Search for the cell housing the specified text and yield its (X, Y) center coordinate. 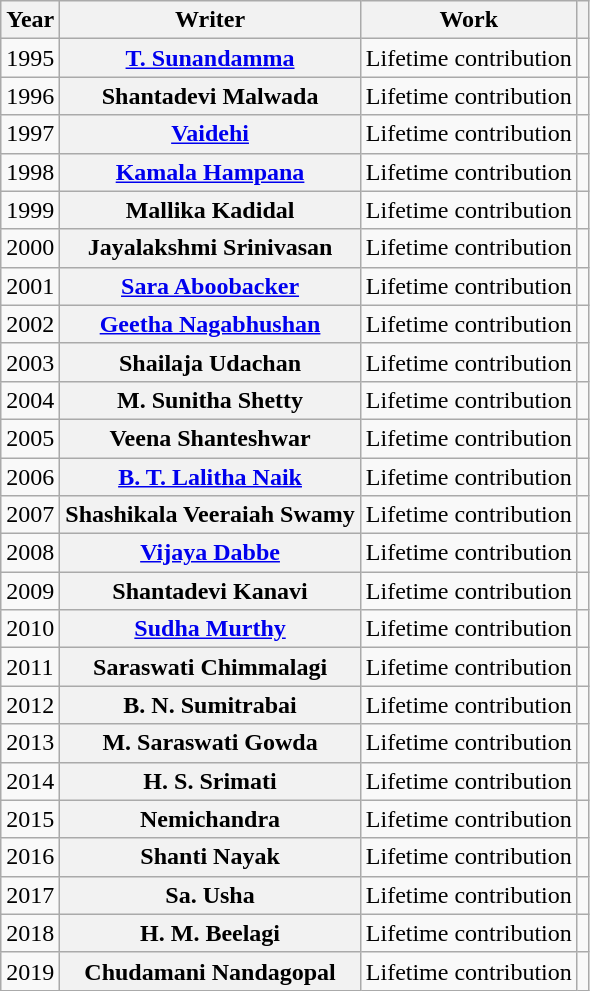
B. N. Sumitrabai (210, 705)
Sara Aboobacker (210, 286)
B. T. Lalitha Naik (210, 477)
2005 (30, 438)
Sudha Murthy (210, 629)
M. Saraswati Gowda (210, 743)
Geetha Nagabhushan (210, 324)
2019 (30, 971)
1995 (30, 58)
1999 (30, 210)
Jayalakshmi Srinivasan (210, 248)
2013 (30, 743)
2014 (30, 781)
1998 (30, 172)
2008 (30, 553)
Year (30, 20)
Shashikala Veeraiah Swamy (210, 515)
1996 (30, 96)
2015 (30, 819)
T. Sunandamma (210, 58)
2018 (30, 933)
2002 (30, 324)
2017 (30, 895)
Vaidehi (210, 134)
2003 (30, 362)
Kamala Hampana (210, 172)
2000 (30, 248)
Writer (210, 20)
H. M. Beelagi (210, 933)
Chudamani Nandagopal (210, 971)
M. Sunitha Shetty (210, 400)
Veena Shanteshwar (210, 438)
2001 (30, 286)
2011 (30, 667)
Shantadevi Kanavi (210, 591)
2004 (30, 400)
Sa. Usha (210, 895)
H. S. Srimati (210, 781)
2006 (30, 477)
Nemichandra (210, 819)
2016 (30, 857)
Shantadevi Malwada (210, 96)
2010 (30, 629)
2009 (30, 591)
Saraswati Chimmalagi (210, 667)
1997 (30, 134)
Work (468, 20)
2007 (30, 515)
2012 (30, 705)
Shailaja Udachan (210, 362)
Mallika Kadidal (210, 210)
Shanti Nayak (210, 857)
Vijaya Dabbe (210, 553)
